Extract the [x, y] coordinate from the center of the cell holding the provided text.  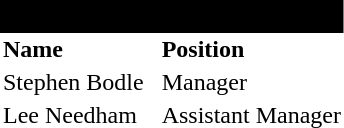
Manager [252, 82]
Position [252, 50]
Coaching Staff [80, 16]
Name [80, 50]
Stephen Bodle [80, 82]
